Find where the given text appears and provide that cell's center as [X, Y] coordinate. 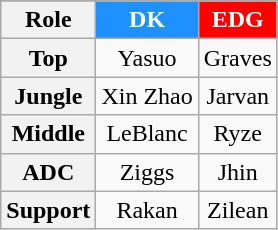
Yasuo [147, 58]
Ryze [238, 134]
Role [48, 20]
Middle [48, 134]
DK [147, 20]
Jungle [48, 96]
Xin Zhao [147, 96]
LeBlanc [147, 134]
Rakan [147, 210]
Zilean [238, 210]
Graves [238, 58]
ADC [48, 172]
Support [48, 210]
Jhin [238, 172]
Top [48, 58]
Ziggs [147, 172]
EDG [238, 20]
Jarvan [238, 96]
